Return the [X, Y] coordinate for the center point of the cell that contains the specified text.  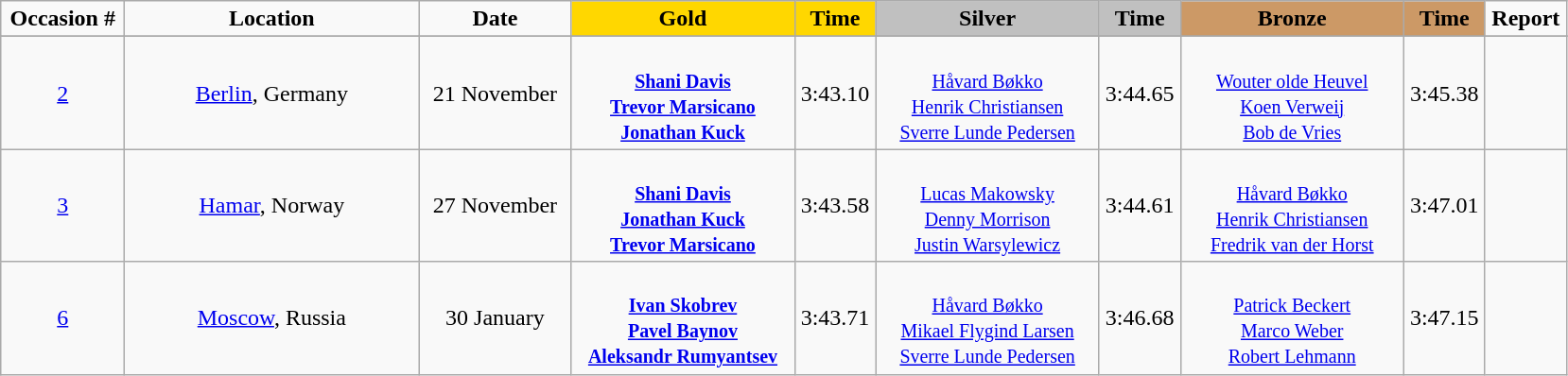
3:43.71 [835, 317]
Lucas MakowskyDenny MorrisonJustin Warsylewicz [987, 206]
2 [62, 93]
3:44.65 [1140, 93]
Shani DavisJonathan KuckTrevor Marsicano [683, 206]
Silver [987, 19]
Bronze [1292, 19]
3:43.58 [835, 206]
21 November [496, 93]
Occasion # [62, 19]
3:46.68 [1140, 317]
Håvard BøkkoHenrik ChristiansenFredrik van der Horst [1292, 206]
Moscow, Russia [272, 317]
Location [272, 19]
Date [496, 19]
Håvard BøkkoMikael Flygind LarsenSverre Lunde Pedersen [987, 317]
Gold [683, 19]
Håvard BøkkoHenrik ChristiansenSverre Lunde Pedersen [987, 93]
30 January [496, 317]
Wouter olde HeuvelKoen VerweijBob de Vries [1292, 93]
Ivan SkobrevPavel BaynovAleksandr Rumyantsev [683, 317]
6 [62, 317]
Berlin, Germany [272, 93]
Report [1525, 19]
27 November [496, 206]
Hamar, Norway [272, 206]
3:47.15 [1444, 317]
3 [62, 206]
3:45.38 [1444, 93]
3:47.01 [1444, 206]
Shani DavisTrevor MarsicanoJonathan Kuck [683, 93]
3:43.10 [835, 93]
3:44.61 [1140, 206]
Patrick BeckertMarco WeberRobert Lehmann [1292, 317]
